Detect which cell encompasses the target text, then output its [x, y] center coordinate. 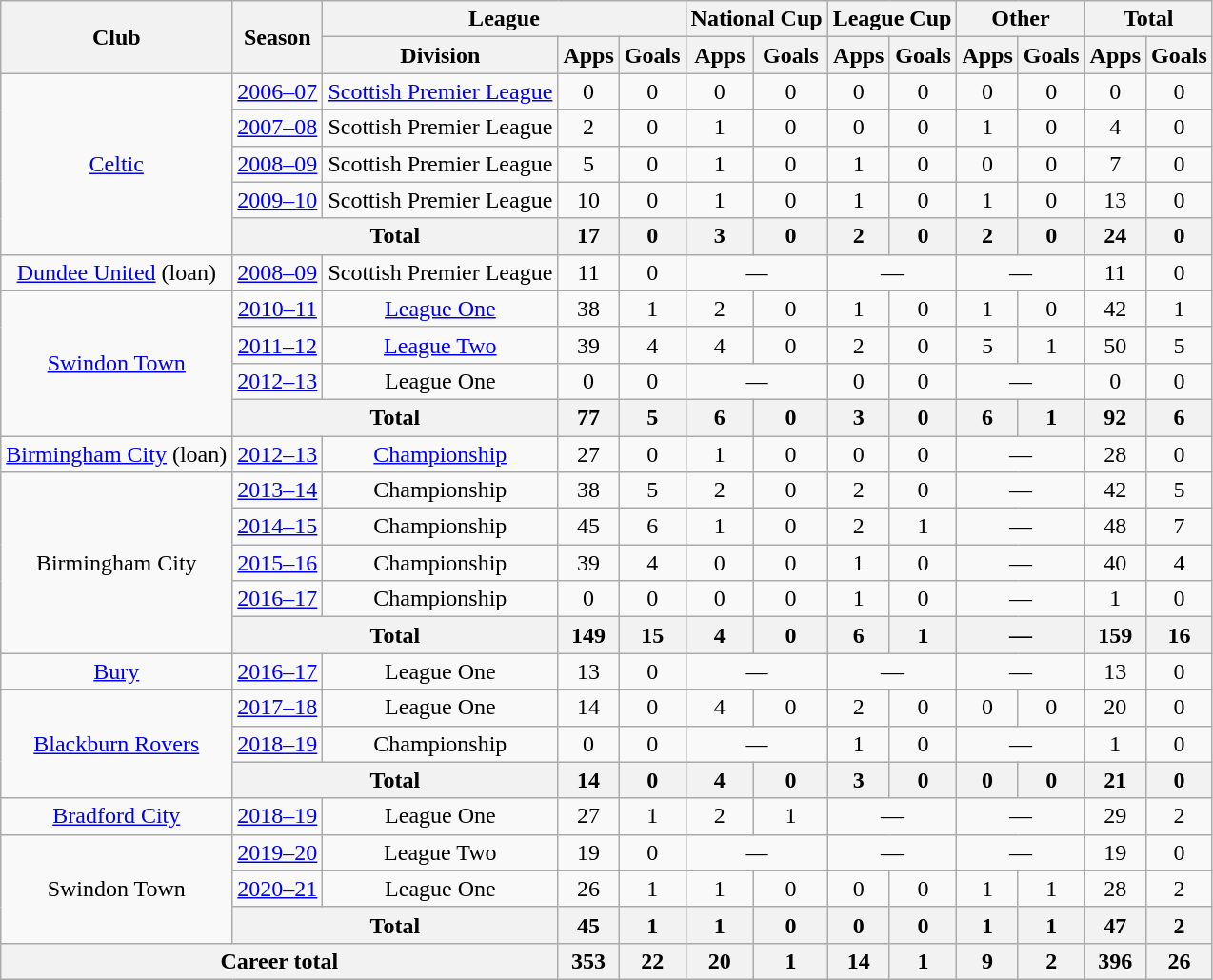
National Cup [756, 19]
Birmingham City [116, 563]
9 [987, 961]
Birmingham City (loan) [116, 454]
2020–21 [278, 889]
2014–15 [278, 527]
Club [116, 37]
16 [1180, 635]
Division [440, 55]
2009–10 [278, 200]
League Cup [892, 19]
2017–18 [278, 708]
2007–08 [278, 128]
47 [1115, 925]
Dundee United (loan) [116, 272]
50 [1115, 345]
2015–16 [278, 563]
2010–11 [278, 309]
40 [1115, 563]
159 [1115, 635]
22 [652, 961]
353 [588, 961]
24 [1115, 236]
15 [652, 635]
92 [1115, 417]
77 [588, 417]
2006–07 [278, 91]
Bury [116, 671]
Celtic [116, 164]
149 [588, 635]
Bradford City [116, 816]
21 [1115, 780]
29 [1115, 816]
396 [1115, 961]
Blackburn Rovers [116, 744]
2019–20 [278, 852]
Season [278, 37]
2011–12 [278, 345]
League [505, 19]
Other [1021, 19]
48 [1115, 527]
2013–14 [278, 490]
17 [588, 236]
10 [588, 200]
Career total [280, 961]
